Capture the cell that displays the provided text and extract its (X, Y) central coordinate. 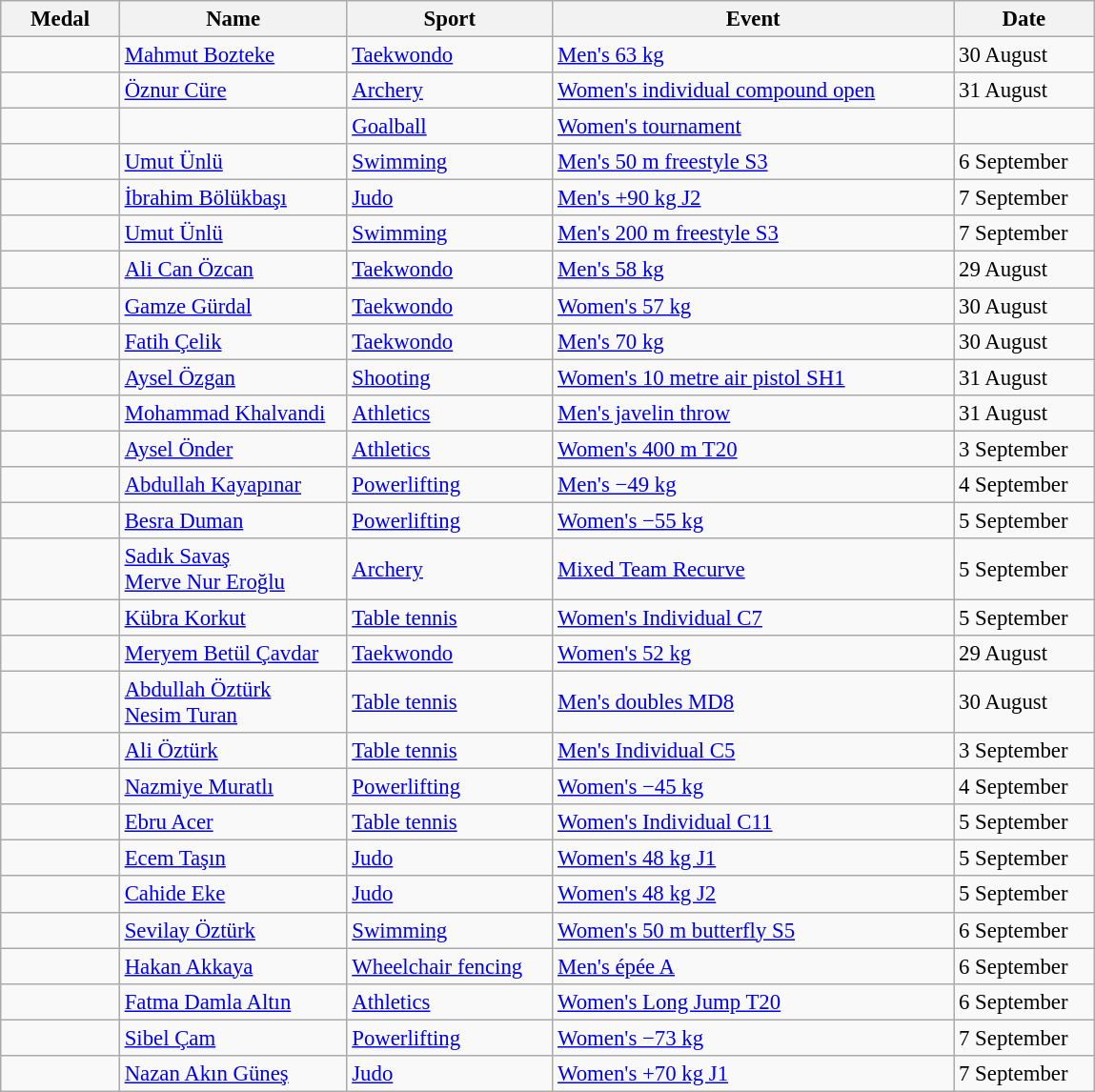
Cahide Eke (233, 895)
Gamze Gürdal (233, 306)
Goalball (450, 127)
Women's 48 kg J2 (753, 895)
Women's 48 kg J1 (753, 859)
Women's 57 kg (753, 306)
Wheelchair fencing (450, 966)
Women's Individual C11 (753, 822)
Women's −45 kg (753, 787)
Men's 63 kg (753, 55)
Medal (61, 19)
Abdullah ÖztürkNesim Turan (233, 703)
Sport (450, 19)
Women's −73 kg (753, 1038)
Women's 50 m butterfly S5 (753, 930)
Women's Long Jump T20 (753, 1001)
Ali Can Özcan (233, 270)
Men's 70 kg (753, 341)
Men's épée A (753, 966)
Women's 52 kg (753, 654)
Men's +90 kg J2 (753, 198)
Ebru Acer (233, 822)
Nazan Akın Güneş (233, 1074)
Mahmut Bozteke (233, 55)
Hakan Akkaya (233, 966)
Women's +70 kg J1 (753, 1074)
Kübra Korkut (233, 617)
Women's tournament (753, 127)
Sevilay Öztürk (233, 930)
Abdullah Kayapınar (233, 485)
Aysel Önder (233, 449)
Mixed Team Recurve (753, 570)
Men's Individual C5 (753, 751)
Date (1024, 19)
Men's 200 m freestyle S3 (753, 233)
Women's 400 m T20 (753, 449)
Sadık SavaşMerve Nur Eroğlu (233, 570)
Men's −49 kg (753, 485)
Men's doubles MD8 (753, 703)
Mohammad Khalvandi (233, 413)
Besra Duman (233, 520)
Women's Individual C7 (753, 617)
Name (233, 19)
Aysel Özgan (233, 377)
Nazmiye Muratlı (233, 787)
Men's javelin throw (753, 413)
Women's −55 kg (753, 520)
Women's individual compound open (753, 91)
Öznur Cüre (233, 91)
Shooting (450, 377)
Fatih Çelik (233, 341)
Women's 10 metre air pistol SH1 (753, 377)
Men's 58 kg (753, 270)
Sibel Çam (233, 1038)
Men's 50 m freestyle S3 (753, 162)
Fatma Damla Altın (233, 1001)
Ecem Taşın (233, 859)
Event (753, 19)
Ali Öztürk (233, 751)
İbrahim Bölükbaşı (233, 198)
Meryem Betül Çavdar (233, 654)
